Capture the cell that displays the provided text and extract its [x, y] central coordinate. 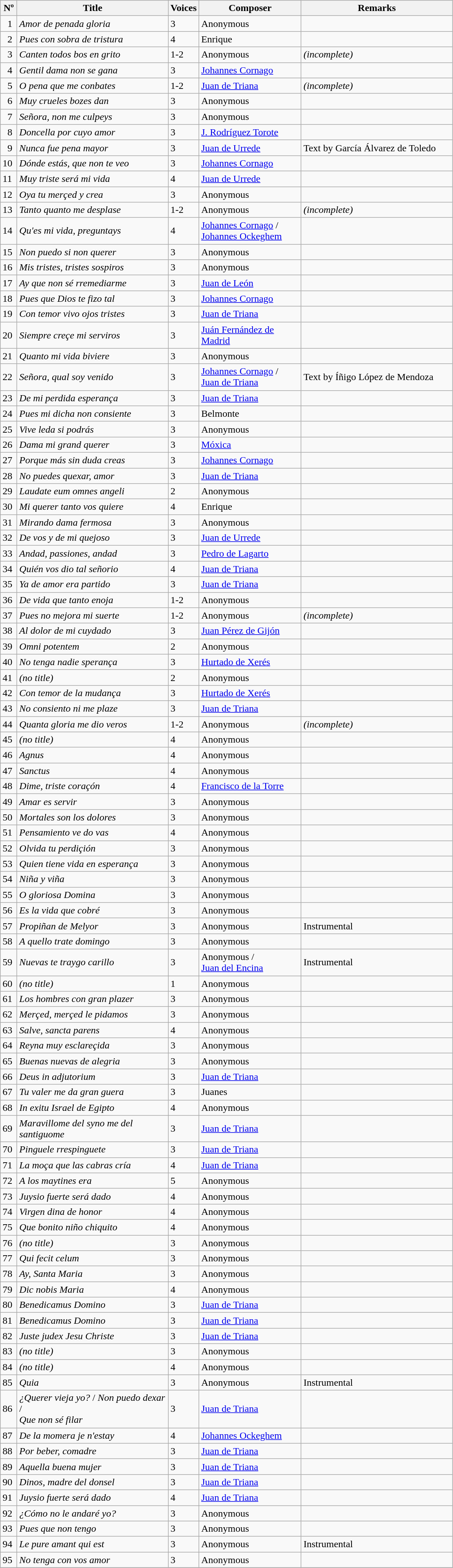
Voices [184, 8]
62 [9, 1015]
Maravillome del syno me del santiguome [93, 1129]
Amor de penada gloria [93, 24]
Señora, non me culpeys [93, 117]
87 [9, 1435]
6 [9, 101]
33 [9, 553]
Ay, Santa Maria [93, 1274]
No tenga con vos amor [93, 1560]
39 [9, 646]
56 [9, 910]
25 [9, 429]
Gentil dama non se gana [93, 70]
82 [9, 1336]
31 [9, 522]
Quanta gloria me dio veros [93, 724]
Quia [93, 1382]
70 [9, 1150]
Pues con sobra de tristura [93, 39]
28 [9, 476]
Johannes Cornago /Johannes Ockeghem [250, 231]
¿Cómo no le andaré yo? [93, 1513]
30 [9, 507]
A los maytines era [93, 1181]
34 [9, 569]
60 [9, 983]
17 [9, 283]
29 [9, 491]
10 [9, 163]
Amar es servir [93, 802]
Dónde estás, que non te veo [93, 163]
68 [9, 1108]
84 [9, 1367]
O pena que me conbates [93, 86]
Dime, triste coraçón [93, 786]
67 [9, 1092]
De mi perdida esperança [93, 398]
Non puedo si non querer [93, 252]
Pensamiento ve do vas [93, 833]
69 [9, 1129]
Aquella buena mujer [93, 1466]
Olvida tu perdiçión [93, 848]
13 [9, 210]
Sanctus [93, 771]
Juste judex Jesu Christe [93, 1336]
Pedro de Lagarto [250, 553]
43 [9, 708]
Canten todos bos en grito [93, 55]
24 [9, 414]
50 [9, 817]
Johannes Cornago / Juan de Triana [250, 377]
21 [9, 356]
36 [9, 600]
O gloriosa Domina [93, 895]
De vos y de mi quejoso [93, 538]
32 [9, 538]
Pues no mejora mi suerte [93, 615]
66 [9, 1077]
58 [9, 941]
Deus in adjutorium [93, 1077]
No consiento ni me plaze [93, 708]
73 [9, 1196]
Móxica [250, 445]
Vive leda si podrás [93, 429]
Oya tu merçed y crea [93, 195]
85 [9, 1382]
Juan de León [250, 283]
7 [9, 117]
94 [9, 1544]
92 [9, 1513]
8 [9, 132]
76 [9, 1243]
Por beber, comadre [93, 1451]
Agnus [93, 755]
11 [9, 179]
22 [9, 377]
88 [9, 1451]
Ay que non sé rremediarme [93, 283]
Nº [9, 8]
86 [9, 1409]
23 [9, 398]
26 [9, 445]
81 [9, 1320]
Virgen dina de honor [93, 1212]
Mortales son los dolores [93, 817]
Siempre creçe mi serviros [93, 335]
Laudate eum omnes angeli [93, 491]
Mis tristes, tristes sospiros [93, 268]
Quien tiene vida en esperança [93, 864]
51 [9, 833]
12 [9, 195]
65 [9, 1061]
Muy crueles bozes dan [93, 101]
De la momera je n'estay [93, 1435]
Porque más sin duda creas [93, 460]
15 [9, 252]
44 [9, 724]
80 [9, 1305]
De vida que tanto enoja [93, 600]
38 [9, 631]
63 [9, 1030]
Quanto mi vida biviere [93, 356]
41 [9, 677]
J. Rodríguez Torote [250, 132]
Mi querer tanto vos quiere [93, 507]
Title [93, 8]
Merçed, merçed le pidamos [93, 1015]
Al dolor de mi cuydado [93, 631]
¿Querer vieja yo? / Non puedo dexar /Que non sé filar [93, 1409]
Ya de amor era partido [93, 584]
Niña y viña [93, 879]
Juanes [250, 1092]
Composer [250, 8]
61 [9, 999]
Pues que non tengo [93, 1529]
59 [9, 962]
Qu'es mi vida, preguntays [93, 231]
Pues que Dios te fizo tal [93, 299]
Es la vida que cobré [93, 910]
45 [9, 740]
74 [9, 1212]
Propiñan de Melyor [93, 926]
48 [9, 786]
18 [9, 299]
A quello trate domingo [93, 941]
27 [9, 460]
No tenga nadie sperança [93, 662]
79 [9, 1289]
No puedes quexar, amor [93, 476]
Los hombres con gran plazer [93, 999]
Nunca fue pena mayor [93, 148]
93 [9, 1529]
Reyna muy esclareçida [93, 1046]
71 [9, 1165]
Que bonito niño chiquito [93, 1227]
Doncella por cuyo amor [93, 132]
75 [9, 1227]
95 [9, 1560]
90 [9, 1482]
37 [9, 615]
Anonymous /Juan del Encina [250, 962]
49 [9, 802]
64 [9, 1046]
Tanto quanto me desplase [93, 210]
Belmonte [250, 414]
89 [9, 1466]
Juan Pérez de Gijón [250, 631]
Text by García Álvarez de Toledo [376, 148]
42 [9, 693]
20 [9, 335]
55 [9, 895]
Remarks [376, 8]
Text by Íñigo López de Mendoza [376, 377]
Omni potentem [93, 646]
Muy triste será mi vida [93, 179]
La moça que las cabras cría [93, 1165]
46 [9, 755]
Pinguele rrespinguete [93, 1150]
Nuevas te traygo carillo [93, 962]
47 [9, 771]
83 [9, 1351]
Dinos, madre del donsel [93, 1482]
Francisco de la Torre [250, 786]
In exitu Israel de Egipto [93, 1108]
Quién vos dio tal señorio [93, 569]
Dic nobis Maria [93, 1289]
Le pure amant qui est [93, 1544]
72 [9, 1181]
Juán Fernández de Madrid [250, 335]
Johannes Ockeghem [250, 1435]
Con temor vivo ojos tristes [93, 314]
91 [9, 1497]
53 [9, 864]
54 [9, 879]
77 [9, 1258]
Salve, sancta parens [93, 1030]
52 [9, 848]
19 [9, 314]
40 [9, 662]
16 [9, 268]
14 [9, 231]
Andad, passiones, andad [93, 553]
57 [9, 926]
Con temor de la mudança [93, 693]
Mirando dama fermosa [93, 522]
78 [9, 1274]
Buenas nuevas de alegria [93, 1061]
35 [9, 584]
Dama mi grand querer [93, 445]
9 [9, 148]
Qui fecit celum [93, 1258]
Señora, qual soy venido [93, 377]
Tu valer me da gran guera [93, 1092]
Pues mi dicha non consiente [93, 414]
